Identify which cell holds the provided text, then report its (X, Y) central coordinate. 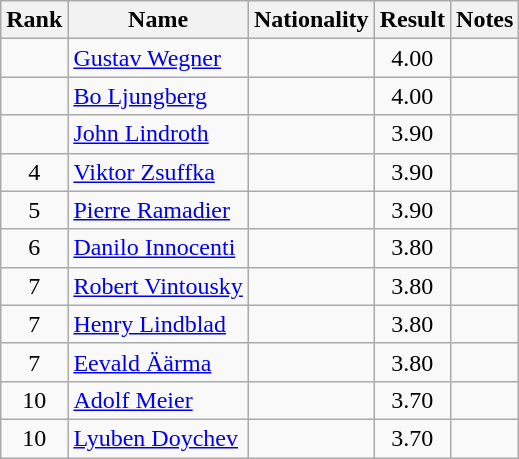
Nationality (311, 20)
Bo Ljungberg (158, 96)
Viktor Zsuffka (158, 172)
Henry Lindblad (158, 324)
5 (34, 210)
Danilo Innocenti (158, 248)
Pierre Ramadier (158, 210)
Robert Vintousky (158, 286)
Adolf Meier (158, 400)
Lyuben Doychev (158, 438)
Result (412, 20)
Eevald Äärma (158, 362)
4 (34, 172)
Gustav Wegner (158, 58)
6 (34, 248)
John Lindroth (158, 134)
Name (158, 20)
Rank (34, 20)
Notes (485, 20)
